Locate the cell with the specified text and output its (x, y) center coordinate. 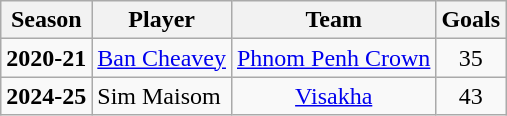
Phnom Penh Crown (333, 58)
35 (471, 58)
43 (471, 96)
Goals (471, 20)
Ban Cheavey (162, 58)
2024-25 (46, 96)
Player (162, 20)
Sim Maisom (162, 96)
2020-21 (46, 58)
Visakha (333, 96)
Season (46, 20)
Team (333, 20)
